Extract the (x, y) coordinate from the center of the cell holding the provided text.  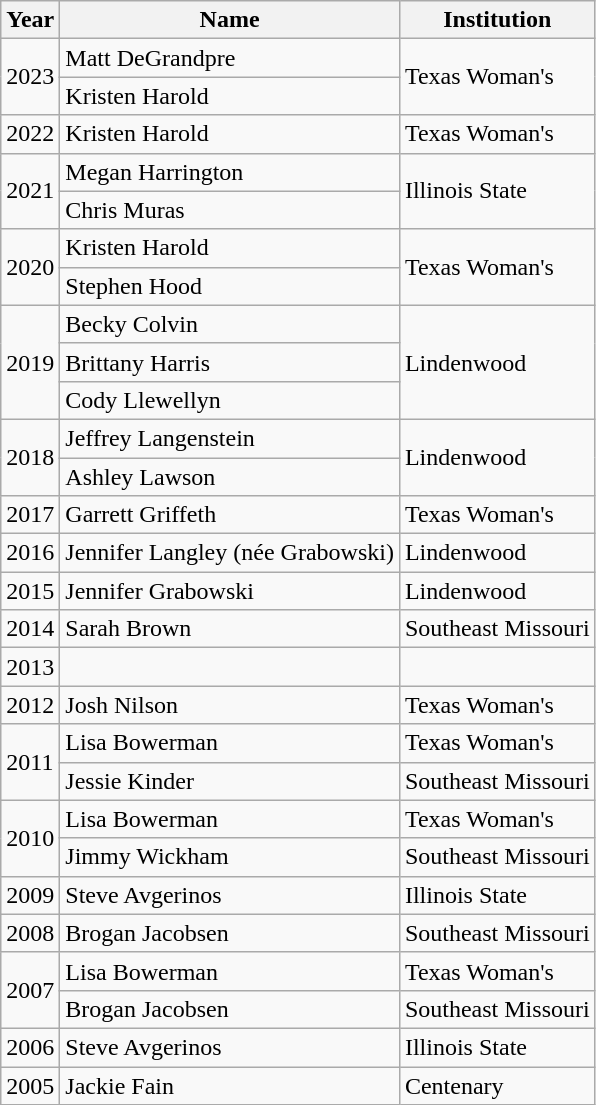
2021 (30, 191)
2022 (30, 134)
Jessie Kinder (230, 781)
2017 (30, 515)
2006 (30, 1047)
Jeffrey Langenstein (230, 438)
2020 (30, 267)
Centenary (497, 1085)
Cody Llewellyn (230, 400)
2015 (30, 591)
Megan Harrington (230, 172)
Garrett Griffeth (230, 515)
Matt DeGrandpre (230, 58)
Jimmy Wickham (230, 857)
2019 (30, 362)
Brittany Harris (230, 362)
Chris Muras (230, 210)
Ashley Lawson (230, 477)
Josh Nilson (230, 705)
2009 (30, 895)
2012 (30, 705)
Stephen Hood (230, 286)
Jackie Fain (230, 1085)
Jennifer Grabowski (230, 591)
Institution (497, 20)
Year (30, 20)
Becky Colvin (230, 324)
2016 (30, 553)
2005 (30, 1085)
2010 (30, 838)
2007 (30, 990)
2018 (30, 457)
2014 (30, 629)
2011 (30, 762)
2013 (30, 667)
Name (230, 20)
2023 (30, 77)
Sarah Brown (230, 629)
Jennifer Langley (née Grabowski) (230, 553)
2008 (30, 933)
